Scan for the cell matching the given text and deliver its (X, Y) coordinate at center. 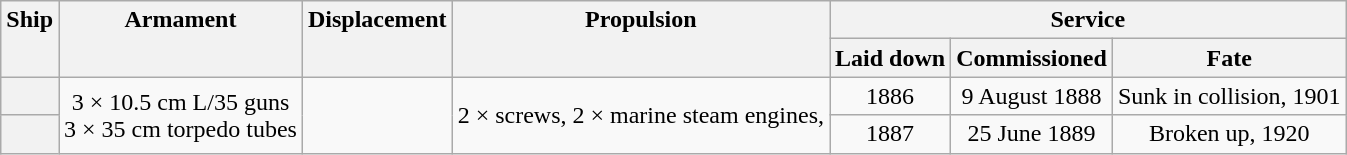
Sunk in collision, 1901 (1229, 96)
2 × screws, 2 × marine steam engines, (640, 115)
3 × 10.5 cm L/35 guns3 × 35 cm torpedo tubes (181, 115)
Broken up, 1920 (1229, 134)
1886 (890, 96)
Displacement (377, 39)
Propulsion (640, 39)
Commissioned (1032, 58)
Fate (1229, 58)
Armament (181, 39)
Service (1088, 20)
Laid down (890, 58)
9 August 1888 (1032, 96)
Ship (30, 39)
1887 (890, 134)
25 June 1889 (1032, 134)
